Output the (X, Y) coordinate of the center of the cell containing the given text.  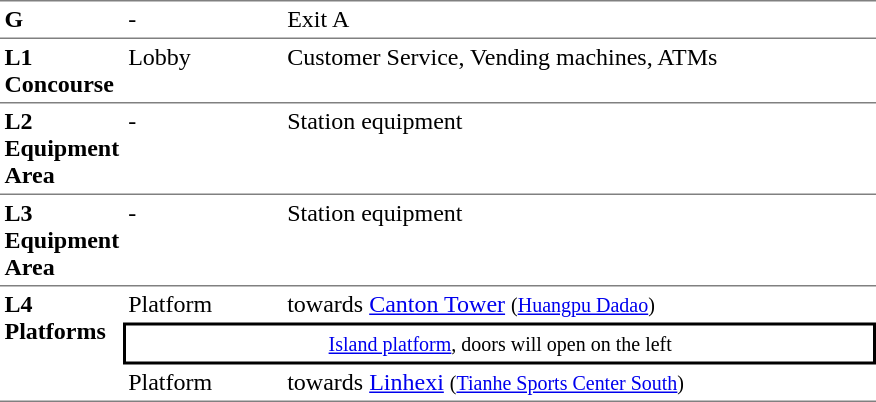
L4Platforms (62, 344)
L1Concourse (62, 71)
L2Equipment Area (62, 150)
L3Equipment Area (62, 241)
Lobby (204, 71)
G (62, 19)
